Identify which cell holds the provided text, then report its (X, Y) central coordinate. 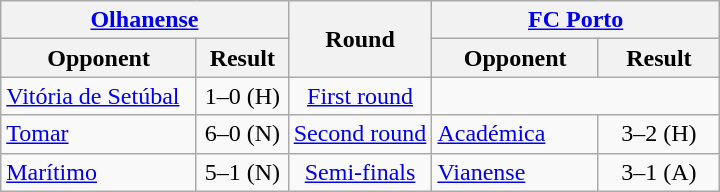
1–0 (H) (242, 96)
6–0 (N) (242, 134)
Marítimo (99, 172)
Vianense (516, 172)
Semi-finals (360, 172)
First round (360, 96)
Tomar (99, 134)
Vitória de Setúbal (99, 96)
Round (360, 39)
Olhanense (144, 20)
Second round (360, 134)
3–2 (H) (658, 134)
3–1 (A) (658, 172)
5–1 (N) (242, 172)
Académica (516, 134)
FC Porto (576, 20)
